Find where the given text appears and provide that cell's center as [x, y] coordinate. 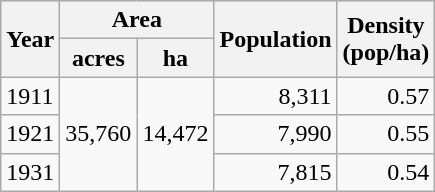
14,472 [176, 134]
Year [30, 39]
8,311 [276, 96]
1931 [30, 172]
7,815 [276, 172]
Density(pop/ha) [386, 39]
1911 [30, 96]
1921 [30, 134]
0.57 [386, 96]
ha [176, 58]
0.54 [386, 172]
35,760 [98, 134]
0.55 [386, 134]
7,990 [276, 134]
acres [98, 58]
Population [276, 39]
Area [137, 20]
